Return the [x, y] coordinate for the center point of the cell that contains the specified text.  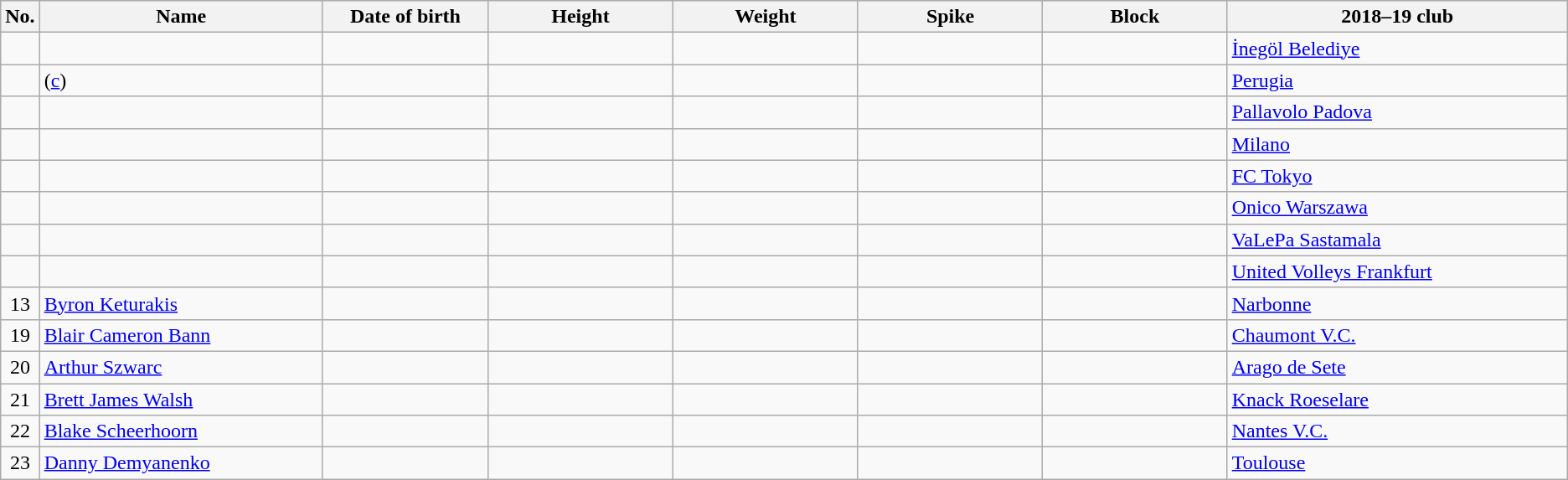
Onico Warszawa [1397, 208]
(c) [181, 80]
Date of birth [405, 17]
Narbonne [1397, 303]
13 [20, 303]
Spike [950, 17]
No. [20, 17]
19 [20, 335]
Brett James Walsh [181, 400]
VaLePa Sastamala [1397, 240]
Arago de Sete [1397, 367]
Arthur Szwarc [181, 367]
United Volleys Frankfurt [1397, 271]
FC Tokyo [1397, 176]
Block [1135, 17]
Weight [766, 17]
Milano [1397, 144]
20 [20, 367]
Name [181, 17]
Byron Keturakis [181, 303]
Danny Demyanenko [181, 463]
Toulouse [1397, 463]
Height [581, 17]
21 [20, 400]
Blake Scheerhoorn [181, 431]
2018–19 club [1397, 17]
Perugia [1397, 80]
Nantes V.C. [1397, 431]
22 [20, 431]
Knack Roeselare [1397, 400]
İnegöl Belediye [1397, 49]
Blair Cameron Bann [181, 335]
Pallavolo Padova [1397, 112]
23 [20, 463]
Chaumont V.C. [1397, 335]
